Capture the cell that displays the provided text and extract its [X, Y] central coordinate. 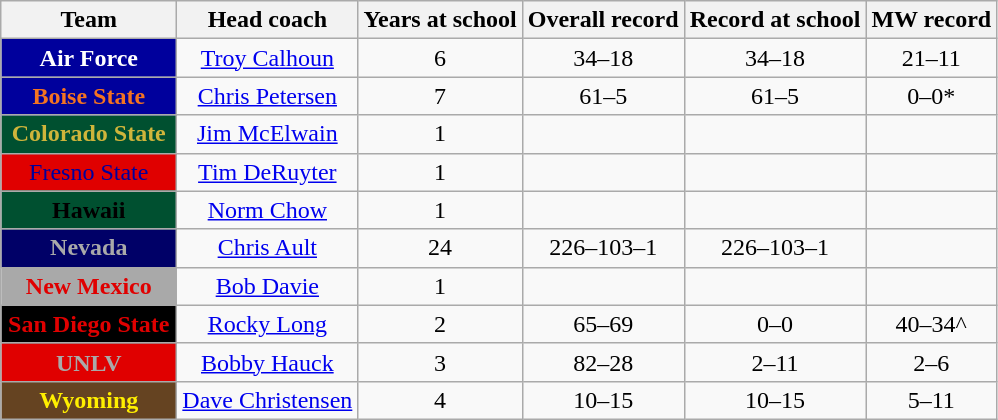
Jim McElwain [268, 134]
Rocky Long [268, 324]
Head coach [268, 20]
65–69 [603, 324]
Years at school [440, 20]
Overall record [603, 20]
5–11 [932, 400]
San Diego State [89, 324]
Bobby Hauck [268, 362]
2 [440, 324]
UNLV [89, 362]
0–0 [775, 324]
24 [440, 248]
Troy Calhoun [268, 58]
Chris Petersen [268, 96]
Wyoming [89, 400]
Dave Christensen [268, 400]
2–11 [775, 362]
Nevada [89, 248]
Fresno State [89, 172]
4 [440, 400]
Norm Chow [268, 210]
New Mexico [89, 286]
2–6 [932, 362]
3 [440, 362]
MW record [932, 20]
6 [440, 58]
Record at school [775, 20]
Chris Ault [268, 248]
0–0* [932, 96]
Colorado State [89, 134]
Boise State [89, 96]
21–11 [932, 58]
Hawaii [89, 210]
Air Force [89, 58]
82–28 [603, 362]
Team [89, 20]
7 [440, 96]
Tim DeRuyter [268, 172]
Bob Davie [268, 286]
40–34^ [932, 324]
